Capture the cell that displays the provided text and extract its [x, y] central coordinate. 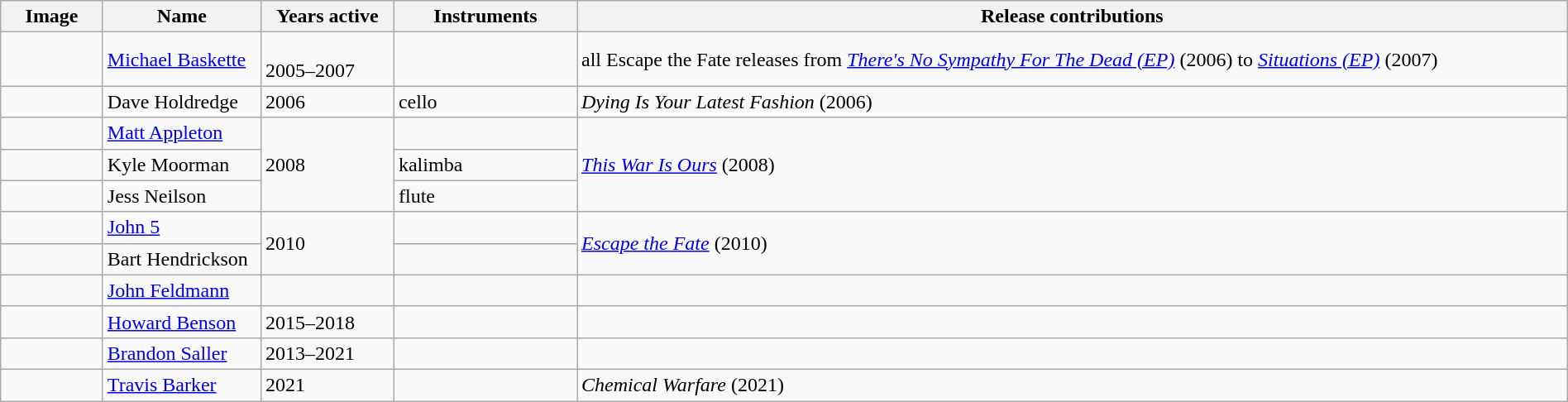
2006 [327, 102]
Instruments [485, 17]
2015–2018 [327, 322]
Michael Baskette [182, 60]
Matt Appleton [182, 133]
2021 [327, 385]
kalimba [485, 165]
Brandon Saller [182, 353]
Chemical Warfare (2021) [1073, 385]
2010 [327, 243]
Dying Is Your Latest Fashion (2006) [1073, 102]
all Escape the Fate releases from There's No Sympathy For The Dead (EP) (2006) to Situations (EP) (2007) [1073, 60]
Years active [327, 17]
Travis Barker [182, 385]
Release contributions [1073, 17]
Jess Neilson [182, 196]
Escape the Fate (2010) [1073, 243]
Bart Hendrickson [182, 259]
2008 [327, 165]
2005–2007 [327, 60]
flute [485, 196]
2013–2021 [327, 353]
This War Is Ours (2008) [1073, 165]
cello [485, 102]
Howard Benson [182, 322]
Image [52, 17]
Name [182, 17]
John 5 [182, 227]
John Feldmann [182, 290]
Kyle Moorman [182, 165]
Dave Holdredge [182, 102]
